Scan for the cell matching the given text and deliver its [x, y] coordinate at center. 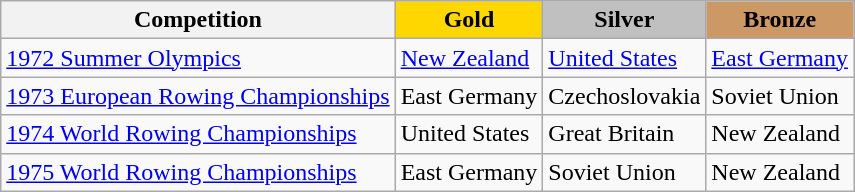
1975 World Rowing Championships [198, 172]
Competition [198, 20]
1972 Summer Olympics [198, 58]
1974 World Rowing Championships [198, 134]
Great Britain [624, 134]
Czechoslovakia [624, 96]
Bronze [780, 20]
Silver [624, 20]
1973 European Rowing Championships [198, 96]
Gold [469, 20]
